Locate the cell with the specified text and output its [x, y] center coordinate. 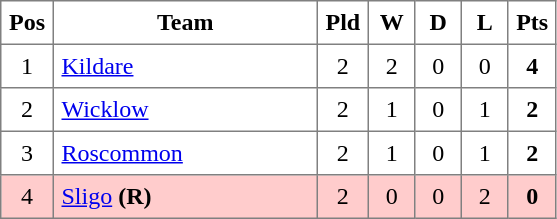
W [391, 23]
Kildare [185, 66]
L [484, 23]
Sligo (R) [185, 197]
Pts [532, 23]
Pld [342, 23]
3 [27, 153]
Pos [27, 23]
Roscommon [185, 153]
Wicklow [185, 110]
Team [185, 23]
D [438, 23]
